Pinpoint the cell where the given text exists, returning its (x, y) midpoint coordinate. 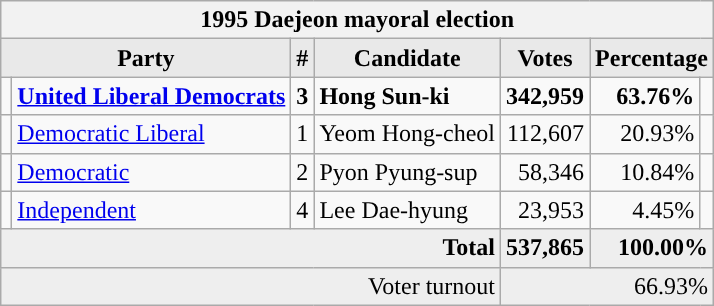
10.84% (645, 172)
Pyon Pyung-sup (408, 172)
Democratic (152, 172)
66.93% (608, 286)
112,607 (546, 134)
United Liberal Democrats (152, 96)
Total (251, 248)
4 (302, 210)
Lee Dae-hyung (408, 210)
# (302, 58)
63.76% (645, 96)
2 (302, 172)
Party (146, 58)
537,865 (546, 248)
58,346 (546, 172)
Hong Sun-ki (408, 96)
Candidate (408, 58)
342,959 (546, 96)
1 (302, 134)
Voter turnout (251, 286)
Yeom Hong-cheol (408, 134)
Percentage (652, 58)
Independent (152, 210)
23,953 (546, 210)
Votes (546, 58)
3 (302, 96)
4.45% (645, 210)
20.93% (645, 134)
1995 Daejeon mayoral election (358, 20)
Democratic Liberal (152, 134)
100.00% (652, 248)
